Return (X, Y) of the center of cell containing provided text 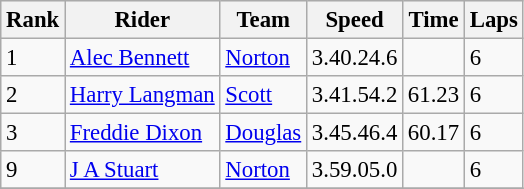
Rider (142, 20)
3.40.24.6 (355, 58)
Speed (355, 20)
9 (33, 170)
3.45.46.4 (355, 133)
J A Stuart (142, 170)
2 (33, 95)
Alec Bennett (142, 58)
Harry Langman (142, 95)
Scott (264, 95)
3.59.05.0 (355, 170)
60.17 (434, 133)
Rank (33, 20)
1 (33, 58)
3.41.54.2 (355, 95)
Douglas (264, 133)
Freddie Dixon (142, 133)
3 (33, 133)
Time (434, 20)
Team (264, 20)
61.23 (434, 95)
Laps (494, 20)
